Provide the [x, y] coordinate of the cell's center where the given text is located.  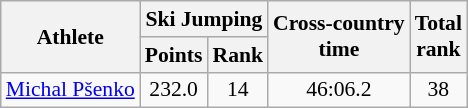
Ski Jumping [204, 19]
38 [438, 90]
232.0 [174, 90]
14 [238, 90]
Cross-country time [339, 36]
Rank [238, 55]
Michal Pšenko [70, 90]
Total rank [438, 36]
Points [174, 55]
Athlete [70, 36]
46:06.2 [339, 90]
